Search for the cell housing the specified text and yield its (x, y) center coordinate. 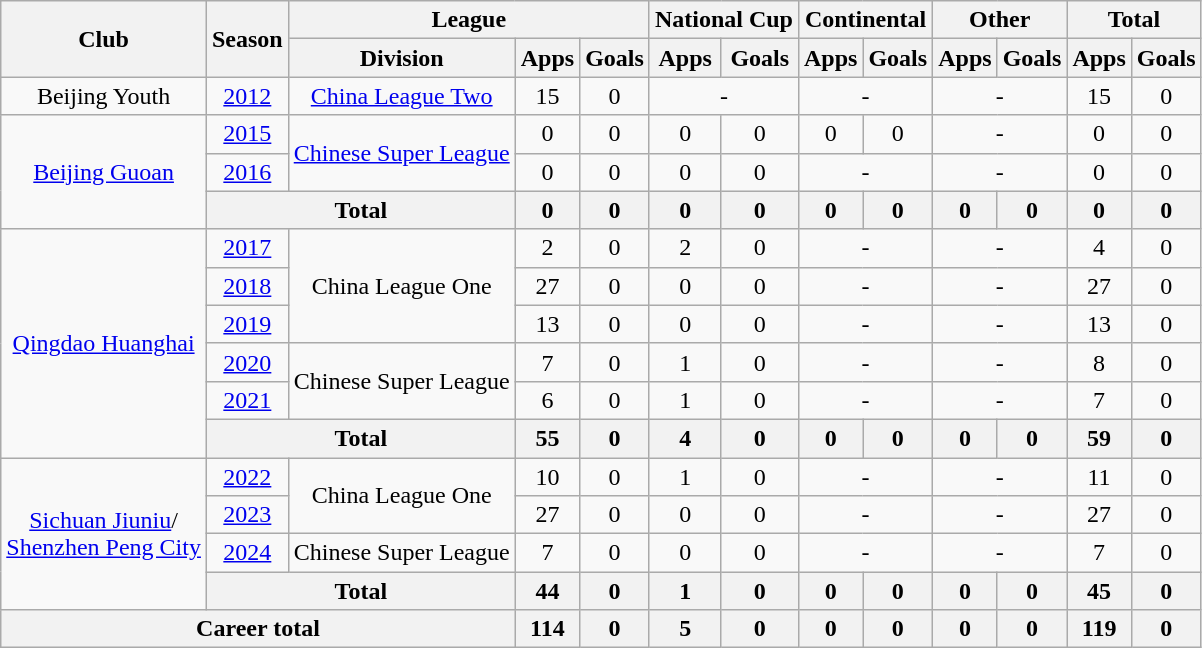
6 (547, 400)
National Cup (724, 20)
Division (402, 58)
League (468, 20)
2018 (247, 286)
Beijing Youth (104, 96)
Club (104, 39)
11 (1099, 477)
2022 (247, 477)
Season (247, 39)
2017 (247, 248)
5 (685, 629)
44 (547, 591)
2023 (247, 515)
55 (547, 438)
Career total (258, 629)
Qingdao Huanghai (104, 343)
2016 (247, 172)
Sichuan Jiuniu/Shenzhen Peng City (104, 534)
8 (1099, 362)
2024 (247, 553)
2015 (247, 134)
2019 (247, 324)
Beijing Guoan (104, 172)
Other (1000, 20)
China League Two (402, 96)
45 (1099, 591)
Continental (865, 20)
10 (547, 477)
114 (547, 629)
2012 (247, 96)
59 (1099, 438)
2021 (247, 400)
119 (1099, 629)
2020 (247, 362)
